Return the (X, Y) coordinate for the center point of the cell that contains the specified text.  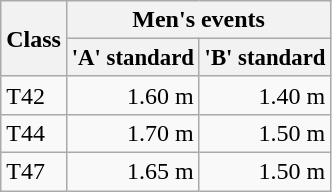
T47 (34, 172)
'B' standard (265, 58)
1.65 m (132, 172)
1.40 m (265, 95)
T42 (34, 95)
Class (34, 39)
Men's events (198, 20)
1.60 m (132, 95)
T44 (34, 133)
1.70 m (132, 133)
'A' standard (132, 58)
